Identify which cell holds the provided text, then report its [x, y] central coordinate. 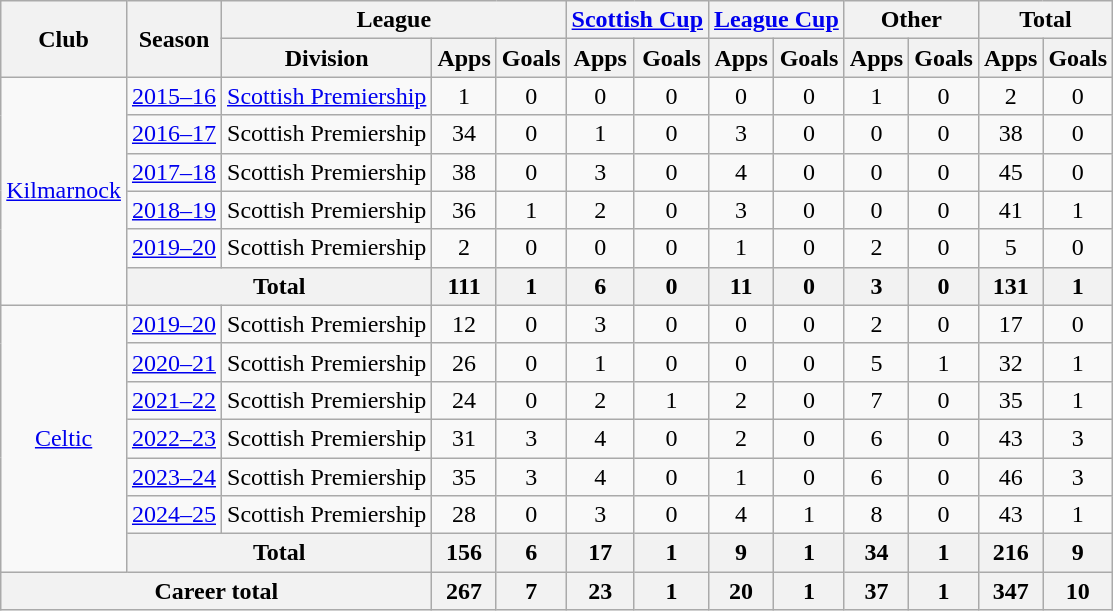
2021–22 [174, 400]
Celtic [64, 438]
Other [911, 20]
23 [600, 591]
36 [464, 210]
45 [1010, 172]
8 [876, 515]
2022–23 [174, 438]
2017–18 [174, 172]
10 [1078, 591]
131 [1010, 286]
Club [64, 39]
32 [1010, 362]
111 [464, 286]
Career total [216, 591]
2020–21 [174, 362]
12 [464, 324]
267 [464, 591]
20 [742, 591]
46 [1010, 477]
2015–16 [174, 96]
League Cup [777, 20]
2016–17 [174, 134]
Scottish Cup [637, 20]
11 [742, 286]
Kilmarnock [64, 191]
24 [464, 400]
2024–25 [174, 515]
156 [464, 553]
347 [1010, 591]
2023–24 [174, 477]
31 [464, 438]
26 [464, 362]
28 [464, 515]
Season [174, 39]
41 [1010, 210]
Division [327, 58]
2018–19 [174, 210]
League [394, 20]
216 [1010, 553]
37 [876, 591]
